Scan for the cell matching the given text and deliver its [x, y] coordinate at center. 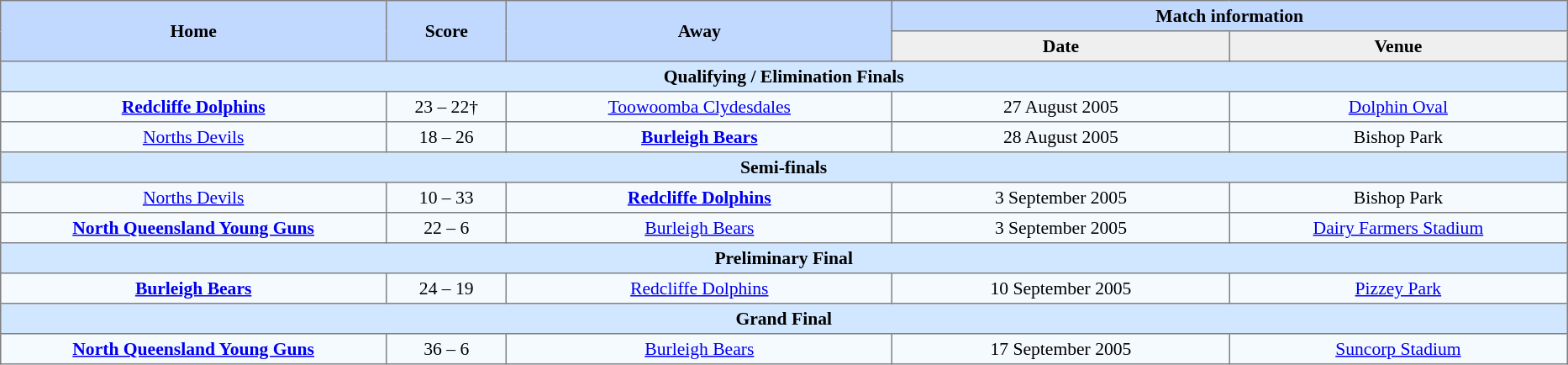
Home [193, 31]
27 August 2005 [1060, 107]
22 – 6 [447, 228]
18 – 26 [447, 137]
Dairy Farmers Stadium [1398, 228]
Toowoomba Clydesdales [699, 107]
Dolphin Oval [1398, 107]
Grand Final [784, 319]
28 August 2005 [1060, 137]
Semi-finals [784, 167]
Qualifying / Elimination Finals [784, 77]
10 – 33 [447, 198]
Score [447, 31]
24 – 19 [447, 288]
Match information [1230, 16]
Away [699, 31]
Preliminary Final [784, 258]
10 September 2005 [1060, 288]
Pizzey Park [1398, 288]
17 September 2005 [1060, 349]
Venue [1398, 46]
Suncorp Stadium [1398, 349]
Date [1060, 46]
23 – 22† [447, 107]
36 – 6 [447, 349]
